Search for the cell housing the specified text and yield its (x, y) center coordinate. 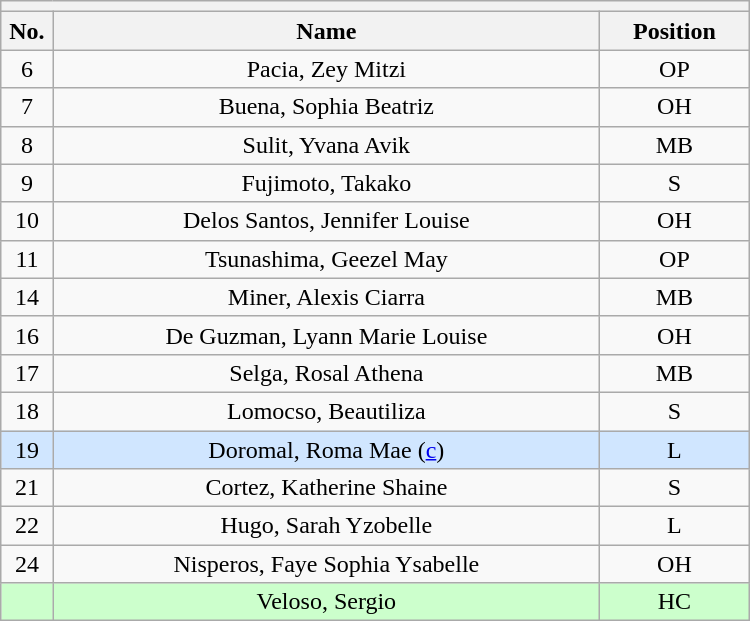
8 (27, 145)
Name (326, 31)
18 (27, 411)
Fujimoto, Takako (326, 183)
Doromal, Roma Mae (c) (326, 449)
21 (27, 488)
Hugo, Sarah Yzobelle (326, 526)
22 (27, 526)
6 (27, 69)
10 (27, 221)
Selga, Rosal Athena (326, 373)
Pacia, Zey Mitzi (326, 69)
De Guzman, Lyann Marie Louise (326, 335)
Buena, Sophia Beatriz (326, 107)
Miner, Alexis Ciarra (326, 297)
Delos Santos, Jennifer Louise (326, 221)
Veloso, Sergio (326, 602)
14 (27, 297)
No. (27, 31)
Cortez, Katherine Shaine (326, 488)
Sulit, Yvana Avik (326, 145)
Tsunashima, Geezel May (326, 259)
17 (27, 373)
Lomocso, Beautiliza (326, 411)
24 (27, 564)
Position (675, 31)
9 (27, 183)
7 (27, 107)
11 (27, 259)
HC (675, 602)
Nisperos, Faye Sophia Ysabelle (326, 564)
16 (27, 335)
19 (27, 449)
